Capture the cell that displays the provided text and extract its [X, Y] central coordinate. 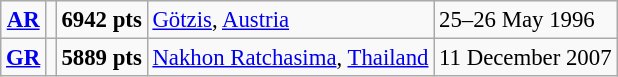
11 December 2007 [526, 58]
25–26 May 1996 [526, 20]
GR [24, 58]
Götzis, Austria [290, 20]
6942 pts [102, 20]
AR [24, 20]
5889 pts [102, 58]
Nakhon Ratchasima, Thailand [290, 58]
